Detect which cell encompasses the target text, then output its (X, Y) center coordinate. 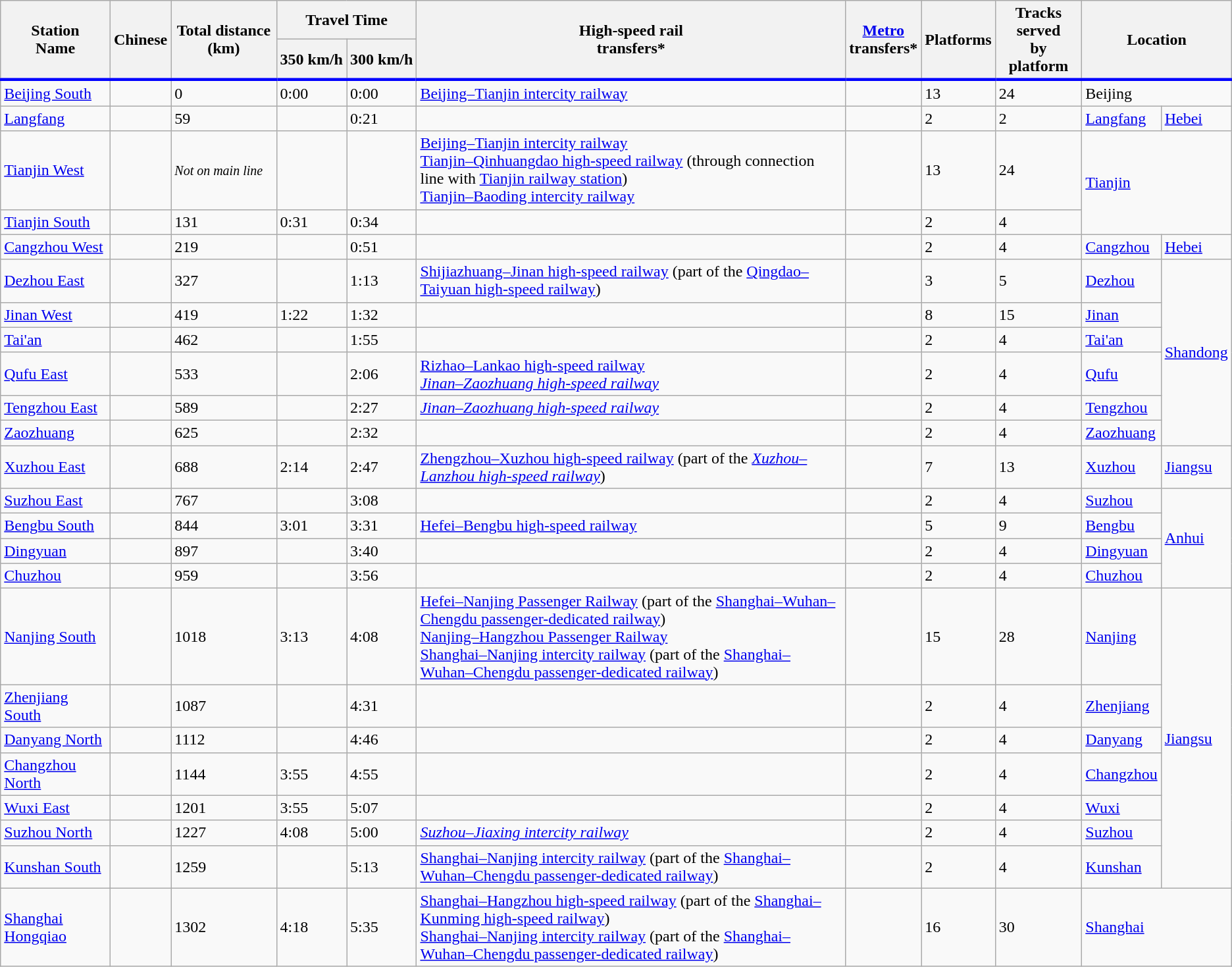
4:31 (381, 706)
Wuxi (1121, 808)
Shanghai Hongqiao (55, 927)
Zhenjiang (1121, 706)
7 (958, 466)
3:40 (381, 551)
Suzhou North (55, 833)
30 (1039, 927)
844 (224, 526)
Kunshan (1121, 866)
Qufu East (55, 374)
Wuxi East (55, 808)
Bengbu (1121, 526)
Total distance (km) (224, 41)
Changzhou North (55, 774)
Shijiazhuang–Jinan high-speed railway (part of the Qingdao–Taiyuan high-speed railway) (631, 280)
Dezhou (1121, 280)
StationName (55, 41)
959 (224, 576)
Changzhou (1121, 774)
3 (958, 280)
Tianjin South (55, 222)
327 (224, 280)
589 (224, 407)
Chinese (140, 41)
1:55 (381, 340)
59 (224, 118)
8 (958, 315)
Nanjing (1121, 637)
0:21 (381, 118)
767 (224, 501)
1:32 (381, 315)
Danyang (1121, 740)
5:00 (381, 833)
Jinan West (55, 315)
3:08 (381, 501)
4:46 (381, 740)
Suzhou East (55, 501)
Anhui (1196, 538)
5:35 (381, 927)
Beijing (1157, 93)
Bengbu South (55, 526)
Kunshan South (55, 866)
533 (224, 374)
4:55 (381, 774)
2:27 (381, 407)
Suzhou–Jiaxing intercity railway (631, 833)
3:01 (311, 526)
Tracks servedby platform (1039, 41)
2:32 (381, 432)
Beijing South (55, 93)
1018 (224, 637)
9 (1039, 526)
Platforms (958, 41)
Shanghai (1157, 927)
Tianjin West (55, 170)
Beijing–Tianjin intercity railway (631, 93)
462 (224, 340)
419 (224, 315)
1087 (224, 706)
Zhengzhou–Xuzhou high-speed railway (part of the Xuzhou–Lanzhou high-speed railway) (631, 466)
Metrotransfers* (883, 41)
897 (224, 551)
3:56 (381, 576)
Hefei–Bengbu high-speed railway (631, 526)
1:22 (311, 315)
219 (224, 247)
Jinan (1121, 315)
3:31 (381, 526)
Travel Time (346, 20)
Xuzhou (1121, 466)
2:06 (381, 374)
Dezhou East (55, 280)
131 (224, 222)
Jinan–Zaozhuang high-speed railway (631, 407)
1201 (224, 808)
1:13 (381, 280)
High-speed railtransfers* (631, 41)
625 (224, 432)
Tengzhou (1121, 407)
1112 (224, 740)
Cangzhou West (55, 247)
0:51 (381, 247)
Cangzhou (1121, 247)
1302 (224, 927)
0:34 (381, 222)
Not on main line (224, 170)
16 (958, 927)
4:18 (311, 927)
300 km/h (381, 59)
5:07 (381, 808)
Tengzhou East (55, 407)
Xuzhou East (55, 466)
Zhenjiang South (55, 706)
2:14 (311, 466)
Danyang North (55, 740)
Location (1157, 41)
350 km/h (311, 59)
Shanghai–Nanjing intercity railway (part of the Shanghai–Wuhan–Chengdu passenger-dedicated railway) (631, 866)
2:47 (381, 466)
3:13 (311, 637)
5:13 (381, 866)
Qufu (1121, 374)
Shandong (1196, 352)
Rizhao–Lankao high-speed railwayJinan–Zaozhuang high-speed railway (631, 374)
0 (224, 93)
Nanjing South (55, 637)
Tianjin (1157, 183)
688 (224, 466)
28 (1039, 637)
1259 (224, 866)
0:31 (311, 222)
1144 (224, 774)
1227 (224, 833)
